Detect which cell encompasses the target text, then output its (X, Y) center coordinate. 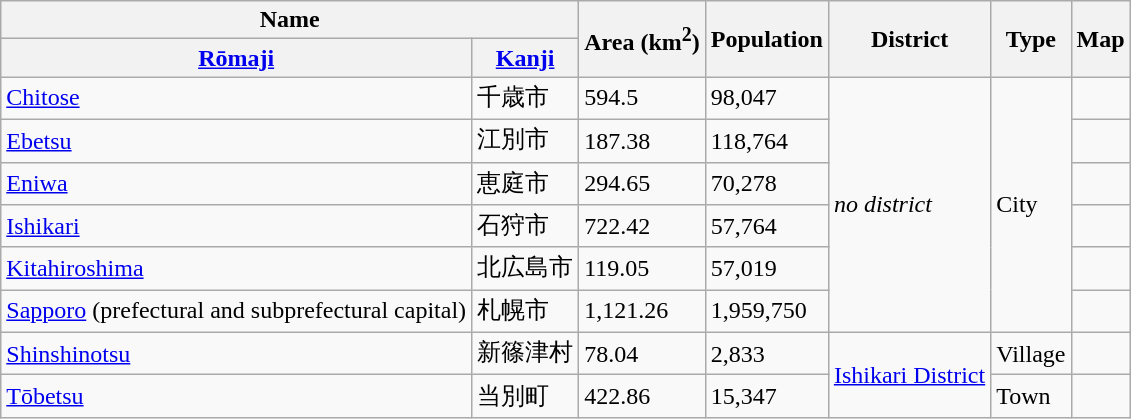
Shinshinotsu (236, 354)
City (1031, 204)
Town (1031, 396)
1,121.26 (642, 312)
Rōmaji (236, 58)
Tōbetsu (236, 396)
Ishikari (236, 226)
District (909, 39)
Village (1031, 354)
千歳市 (526, 98)
2,833 (766, 354)
Map (1100, 39)
70,278 (766, 184)
恵庭市 (526, 184)
Population (766, 39)
北広島市 (526, 268)
15,347 (766, 396)
Name (290, 20)
当別町 (526, 396)
187.38 (642, 140)
422.86 (642, 396)
1,959,750 (766, 312)
Ebetsu (236, 140)
Eniwa (236, 184)
Type (1031, 39)
Area (km2) (642, 39)
Kitahiroshima (236, 268)
118,764 (766, 140)
石狩市 (526, 226)
no district (909, 204)
722.42 (642, 226)
594.5 (642, 98)
Kanji (526, 58)
Ishikari District (909, 374)
119.05 (642, 268)
江別市 (526, 140)
Sapporo (prefectural and subprefectural capital) (236, 312)
57,764 (766, 226)
78.04 (642, 354)
294.65 (642, 184)
札幌市 (526, 312)
Chitose (236, 98)
57,019 (766, 268)
98,047 (766, 98)
新篠津村 (526, 354)
